Find where the given text appears and provide that cell's center as (X, Y) coordinate. 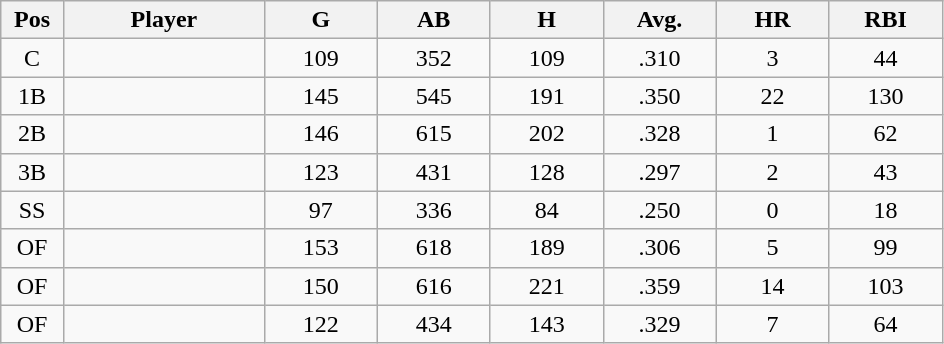
.297 (660, 172)
1 (772, 134)
HR (772, 20)
146 (320, 134)
150 (320, 286)
128 (546, 172)
122 (320, 324)
189 (546, 248)
616 (434, 286)
99 (886, 248)
.310 (660, 58)
130 (886, 96)
SS (32, 210)
0 (772, 210)
64 (886, 324)
5 (772, 248)
221 (546, 286)
352 (434, 58)
145 (320, 96)
62 (886, 134)
103 (886, 286)
44 (886, 58)
2 (772, 172)
22 (772, 96)
97 (320, 210)
H (546, 20)
.350 (660, 96)
18 (886, 210)
RBI (886, 20)
336 (434, 210)
AB (434, 20)
143 (546, 324)
191 (546, 96)
431 (434, 172)
84 (546, 210)
Player (164, 20)
3B (32, 172)
434 (434, 324)
7 (772, 324)
.306 (660, 248)
Avg. (660, 20)
.359 (660, 286)
43 (886, 172)
2B (32, 134)
153 (320, 248)
G (320, 20)
Pos (32, 20)
.328 (660, 134)
3 (772, 58)
.329 (660, 324)
1B (32, 96)
.250 (660, 210)
202 (546, 134)
615 (434, 134)
545 (434, 96)
123 (320, 172)
C (32, 58)
14 (772, 286)
618 (434, 248)
